Capture the cell that displays the provided text and extract its (x, y) central coordinate. 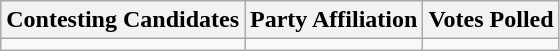
Party Affiliation (334, 20)
Contesting Candidates (123, 20)
Votes Polled (491, 20)
